From the cell containing the given text, extract its center point as (X, Y) coordinate. 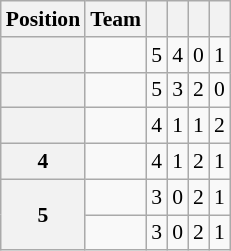
Position (43, 19)
Team (116, 19)
